Pinpoint the cell where the given text exists, returning its [X, Y] midpoint coordinate. 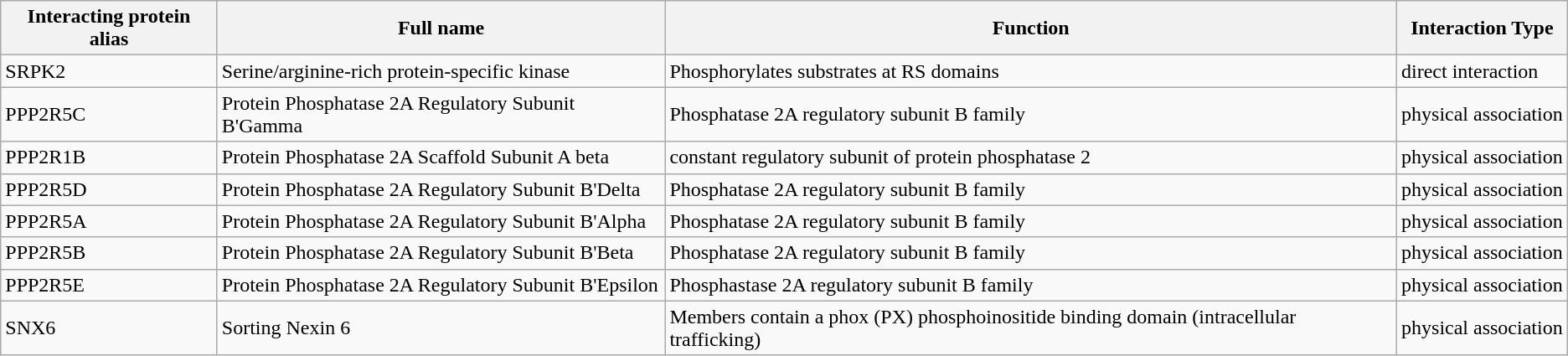
Phosphastase 2A regulatory subunit B family [1031, 285]
PPP2R1B [109, 157]
PPP2R5A [109, 221]
Protein Phosphatase 2A Regulatory Subunit B'Delta [441, 189]
constant regulatory subunit of protein phosphatase 2 [1031, 157]
Sorting Nexin 6 [441, 328]
Full name [441, 28]
Members contain a phox (PX) phosphoinositide binding domain (intracellular trafficking) [1031, 328]
Protein Phosphatase 2A Regulatory Subunit B'Epsilon [441, 285]
Protein Phosphatase 2A Scaffold Subunit A beta [441, 157]
SRPK2 [109, 71]
PPP2R5C [109, 114]
Protein Phosphatase 2A Regulatory Subunit B'Alpha [441, 221]
Function [1031, 28]
Serine/arginine-rich protein-specific kinase [441, 71]
SNX6 [109, 328]
direct interaction [1483, 71]
PPP2R5B [109, 253]
Interaction Type [1483, 28]
Interacting protein alias [109, 28]
Phosphorylates substrates at RS domains [1031, 71]
PPP2R5D [109, 189]
PPP2R5E [109, 285]
Protein Phosphatase 2A Regulatory Subunit B'Beta [441, 253]
Protein Phosphatase 2A Regulatory Subunit B'Gamma [441, 114]
